Scan for the cell matching the given text and deliver its [X, Y] coordinate at center. 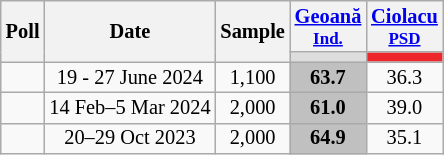
64.9 [328, 138]
14 Feb–5 Mar 2024 [130, 108]
35.1 [404, 138]
20–29 Oct 2023 [130, 138]
63.7 [328, 78]
CiolacuPSD [404, 26]
1,100 [252, 78]
36.3 [404, 78]
Sample [252, 30]
39.0 [404, 108]
GeoanăInd. [328, 26]
19 - 27 June 2024 [130, 78]
61.0 [328, 108]
Date [130, 30]
Poll [23, 30]
